Capture the cell that displays the provided text and extract its (x, y) central coordinate. 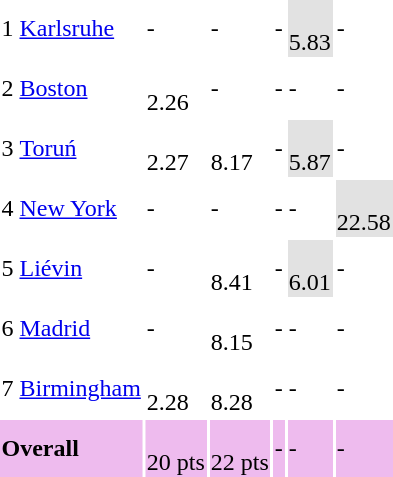
1 (8, 28)
8.15 (240, 328)
4 (8, 208)
2.26 (176, 88)
8.41 (240, 268)
22.58 (364, 208)
8.28 (240, 388)
Liévin (80, 268)
20 pts (176, 448)
New York (80, 208)
Karlsruhe (80, 28)
Toruń (80, 148)
5.87 (310, 148)
6.01 (310, 268)
5.83 (310, 28)
Boston (80, 88)
2.28 (176, 388)
3 (8, 148)
6 (8, 328)
7 (8, 388)
Birmingham (80, 388)
2.27 (176, 148)
Madrid (80, 328)
22 pts (240, 448)
2 (8, 88)
8.17 (240, 148)
5 (8, 268)
Overall (71, 448)
